From the cell containing the given text, extract its center point as (x, y) coordinate. 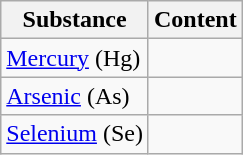
Content (195, 20)
Arsenic (As) (75, 96)
Substance (75, 20)
Selenium (Se) (75, 134)
Mercury (Hg) (75, 58)
